Return [x, y] of the center of cell containing provided text 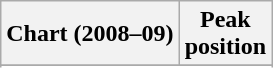
Peakposition [225, 34]
Chart (2008–09) [90, 34]
